Return the [X, Y] coordinate for the center point of the cell that contains the specified text.  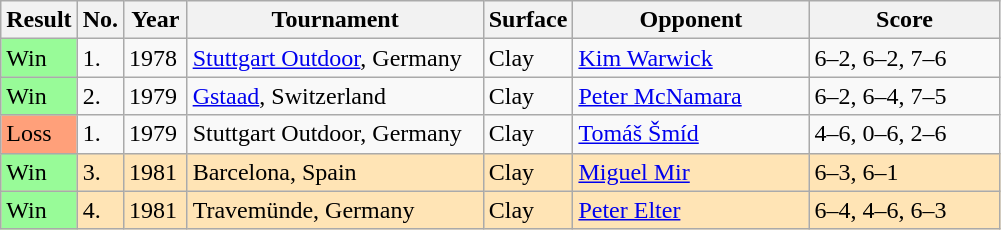
4–6, 0–6, 2–6 [904, 134]
Peter Elter [691, 210]
Loss [39, 134]
Gstaad, Switzerland [335, 96]
Peter McNamara [691, 96]
Travemünde, Germany [335, 210]
Surface [528, 20]
Opponent [691, 20]
Result [39, 20]
Tomáš Šmíd [691, 134]
1978 [156, 58]
6–4, 4–6, 6–3 [904, 210]
Kim Warwick [691, 58]
Tournament [335, 20]
6–2, 6–4, 7–5 [904, 96]
Miguel Mir [691, 172]
2. [100, 96]
Barcelona, Spain [335, 172]
4. [100, 210]
Year [156, 20]
No. [100, 20]
6–2, 6–2, 7–6 [904, 58]
6–3, 6–1 [904, 172]
3. [100, 172]
Score [904, 20]
